Detect which cell encompasses the target text, then output its (X, Y) center coordinate. 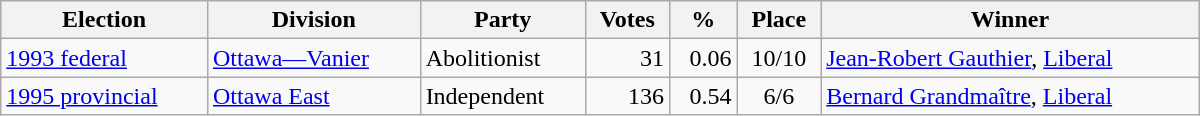
Jean-Robert Gauthier, Liberal (1010, 58)
Independent (502, 96)
Ottawa—Vanier (314, 58)
Abolitionist (502, 58)
31 (627, 58)
Bernard Grandmaître, Liberal (1010, 96)
Party (502, 20)
0.06 (703, 58)
Winner (1010, 20)
136 (627, 96)
% (703, 20)
Ottawa East (314, 96)
1993 federal (104, 58)
Division (314, 20)
10/10 (779, 58)
1995 provincial (104, 96)
0.54 (703, 96)
Place (779, 20)
Election (104, 20)
Votes (627, 20)
6/6 (779, 96)
